For the text-containing cell, return its midpoint in [x, y] coordinate format. 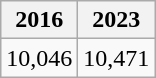
10,046 [40, 58]
2016 [40, 20]
10,471 [116, 58]
2023 [116, 20]
